From the cell containing the given text, extract its center point as [x, y] coordinate. 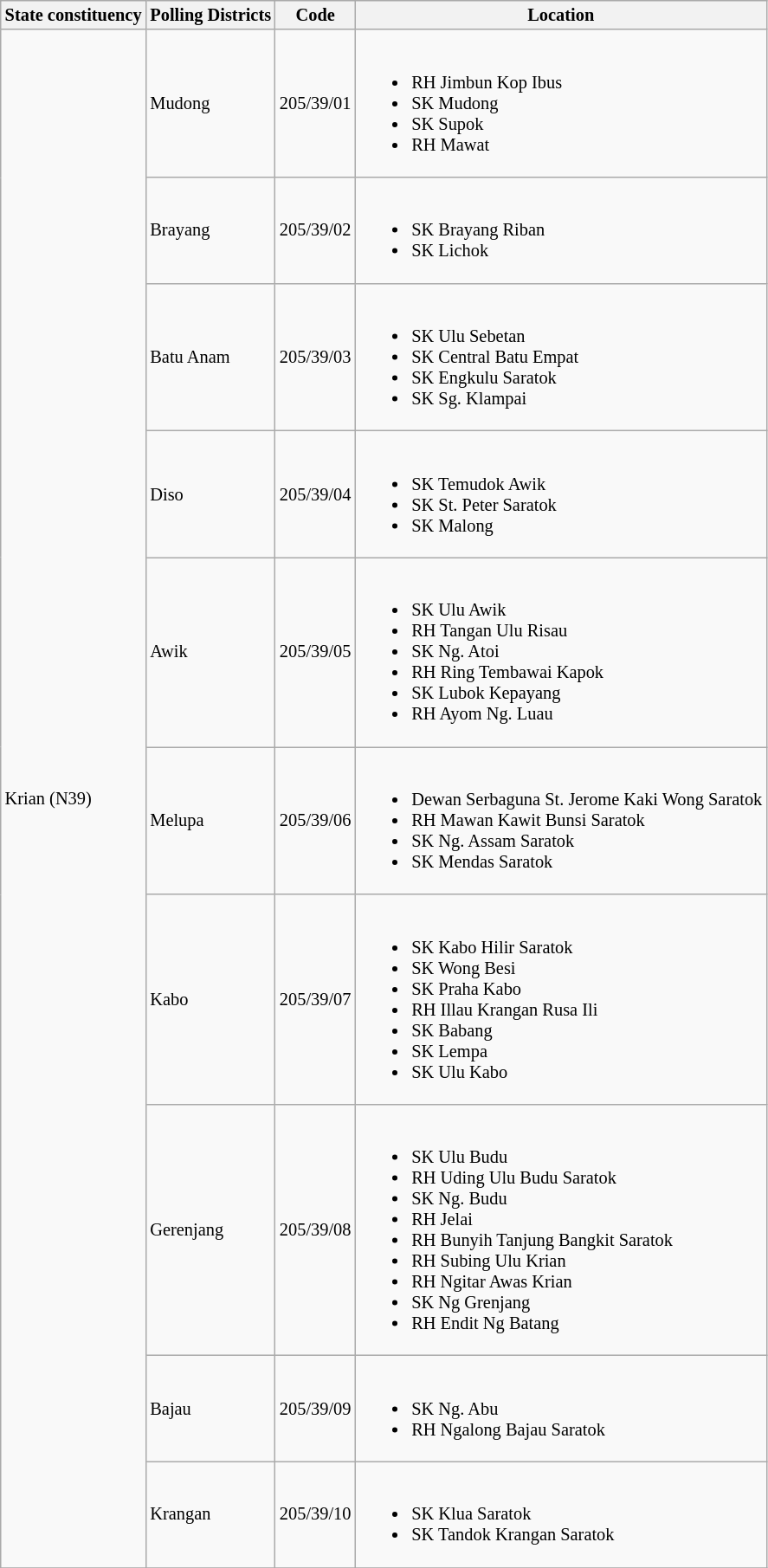
SK Temudok AwikSK St. Peter SaratokSK Malong [561, 494]
205/39/03 [315, 357]
205/39/04 [315, 494]
Bajau [210, 1409]
SK Kabo Hilir SaratokSK Wong BesiSK Praha KaboRH Illau Krangan Rusa IliSK BabangSK LempaSK Ulu Kabo [561, 999]
Krangan [210, 1514]
Dewan Serbaguna St. Jerome Kaki Wong SaratokRH Mawan Kawit Bunsi SaratokSK Ng. Assam SaratokSK Mendas Saratok [561, 820]
205/39/09 [315, 1409]
State constituency [74, 15]
Diso [210, 494]
Kabo [210, 999]
205/39/08 [315, 1229]
205/39/07 [315, 999]
SK Ng. AbuRH Ngalong Bajau Saratok [561, 1409]
Gerenjang [210, 1229]
Code [315, 15]
SK Ulu SebetanSK Central Batu EmpatSK Engkulu SaratokSK Sg. Klampai [561, 357]
SK Brayang RibanSK Lichok [561, 229]
Brayang [210, 229]
205/39/06 [315, 820]
Mudong [210, 103]
205/39/05 [315, 652]
SK Ulu AwikRH Tangan Ulu RisauSK Ng. AtoiRH Ring Tembawai KapokSK Lubok KepayangRH Ayom Ng. Luau [561, 652]
Polling Districts [210, 15]
205/39/10 [315, 1514]
205/39/01 [315, 103]
Krian (N39) [74, 798]
205/39/02 [315, 229]
Location [561, 15]
Melupa [210, 820]
SK Klua SaratokSK Tandok Krangan Saratok [561, 1514]
Awik [210, 652]
RH Jimbun Kop IbusSK MudongSK SupokRH Mawat [561, 103]
Batu Anam [210, 357]
